Extract the (x, y) coordinate from the center of the cell holding the provided text.  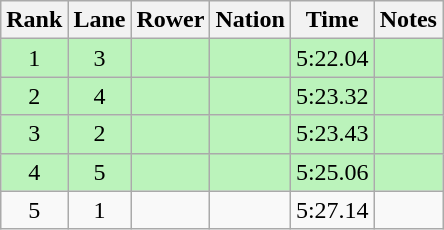
Rank (34, 20)
5:27.14 (332, 210)
Notes (408, 20)
Nation (250, 20)
5:25.06 (332, 172)
Time (332, 20)
5:23.32 (332, 96)
Lane (100, 20)
5:23.43 (332, 134)
5:22.04 (332, 58)
Rower (170, 20)
